Extract the [X, Y] coordinate from the center of the cell holding the provided text.  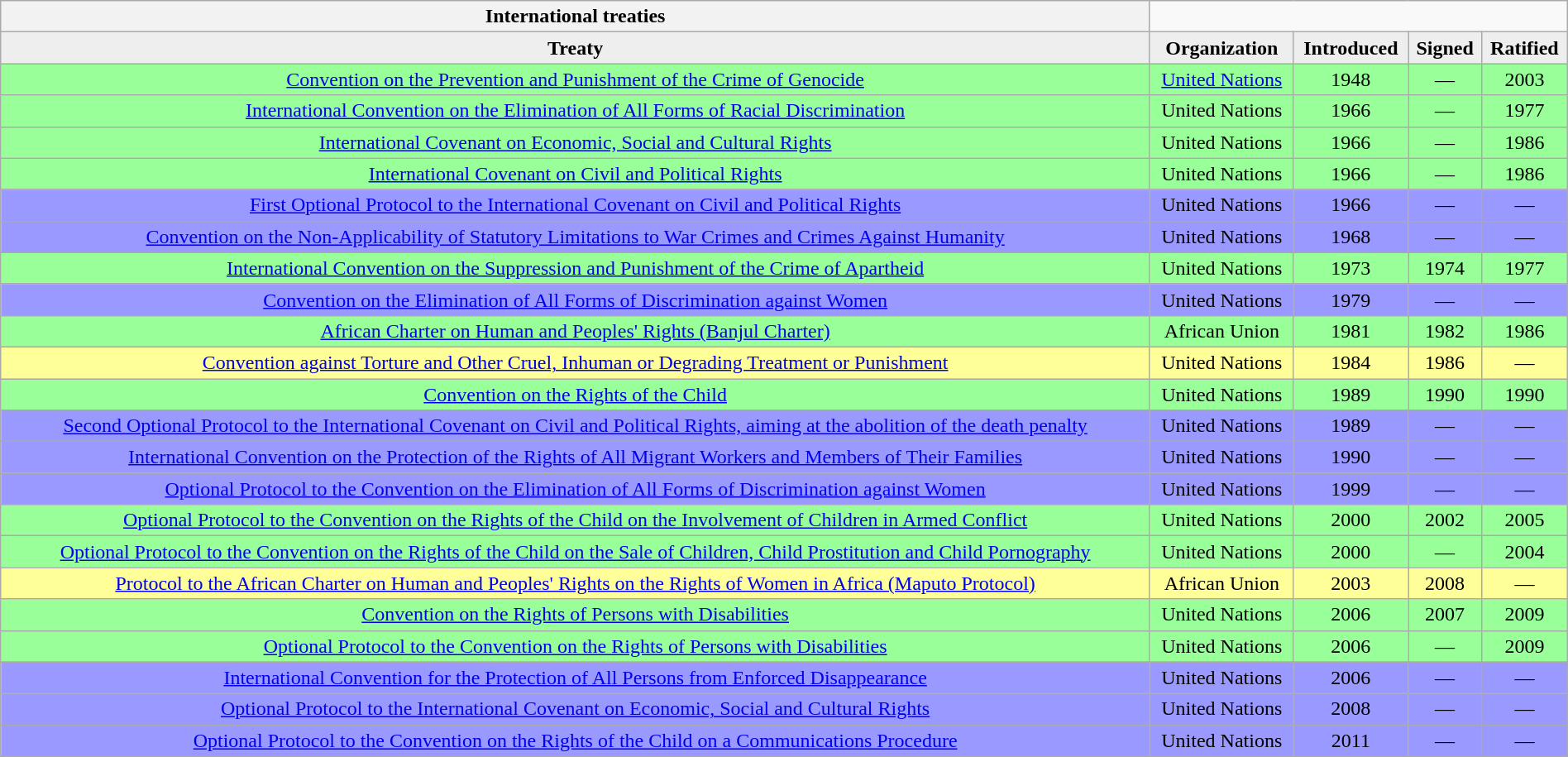
1979 [1351, 299]
Ratified [1525, 48]
International Convention on the Protection of the Rights of All Migrant Workers and Members of Their Families [576, 458]
1984 [1351, 362]
International Convention on the Suppression and Punishment of the Crime of Apartheid [576, 268]
1982 [1446, 331]
Treaty [576, 48]
Signed [1446, 48]
1973 [1351, 268]
International Covenant on Civil and Political Rights [576, 174]
First Optional Protocol to the International Covenant on Civil and Political Rights [576, 205]
Optional Protocol to the Convention on the Elimination of All Forms of Discrimination against Women [576, 489]
Optional Protocol to the Convention on the Rights of the Child on the Sale of Children, Child Prostitution and Child Pornography [576, 552]
International Convention for the Protection of All Persons from Enforced Disappearance [576, 678]
Optional Protocol to the International Covenant on Economic, Social and Cultural Rights [576, 709]
International Convention on the Elimination of All Forms of Racial Discrimination [576, 111]
1981 [1351, 331]
1948 [1351, 79]
2005 [1525, 520]
African Charter on Human and Peoples' Rights (Banjul Charter) [576, 331]
2004 [1525, 552]
1968 [1351, 237]
Convention on the Rights of the Child [576, 395]
Introduced [1351, 48]
1974 [1446, 268]
Second Optional Protocol to the International Covenant on Civil and Political Rights, aiming at the abolition of the death penalty [576, 426]
Optional Protocol to the Convention on the Rights of the Child on a Communications Procedure [576, 740]
Protocol to the African Charter on Human and Peoples' Rights on the Rights of Women in Africa (Maputo Protocol) [576, 583]
Convention against Torture and Other Cruel, Inhuman or Degrading Treatment or Punishment [576, 362]
International treaties [576, 17]
2011 [1351, 740]
Organization [1221, 48]
2002 [1446, 520]
Convention on the Non-Applicability of Statutory Limitations to War Crimes and Crimes Against Humanity [576, 237]
Convention on the Prevention and Punishment of the Crime of Genocide [576, 79]
Convention on the Elimination of All Forms of Discrimination against Women [576, 299]
1999 [1351, 489]
2007 [1446, 615]
International Covenant on Economic, Social and Cultural Rights [576, 142]
Convention on the Rights of Persons with Disabilities [576, 615]
Optional Protocol to the Convention on the Rights of Persons with Disabilities [576, 646]
Optional Protocol to the Convention on the Rights of the Child on the Involvement of Children in Armed Conflict [576, 520]
